Detect which cell encompasses the target text, then output its [X, Y] center coordinate. 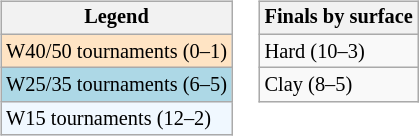
Clay (8–5) [339, 85]
Finals by surface [339, 18]
W25/35 tournaments (6–5) [116, 85]
W15 tournaments (12–2) [116, 119]
Hard (10–3) [339, 51]
W40/50 tournaments (0–1) [116, 51]
Legend [116, 18]
